Detect which cell encompasses the target text, then output its (X, Y) center coordinate. 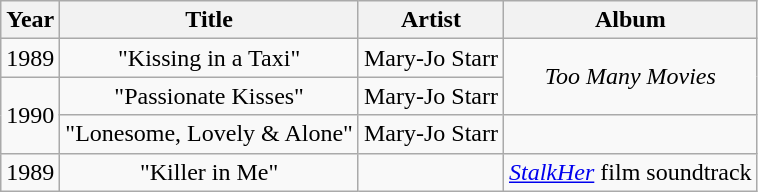
StalkHer film soundtrack (630, 172)
Too Many Movies (630, 77)
Title (210, 20)
"Passionate Kisses" (210, 96)
1990 (30, 115)
Album (630, 20)
Year (30, 20)
"Killer in Me" (210, 172)
"Lonesome, Lovely & Alone" (210, 134)
"Kissing in a Taxi" (210, 58)
Artist (430, 20)
